Return (x, y) of the center of cell containing provided text 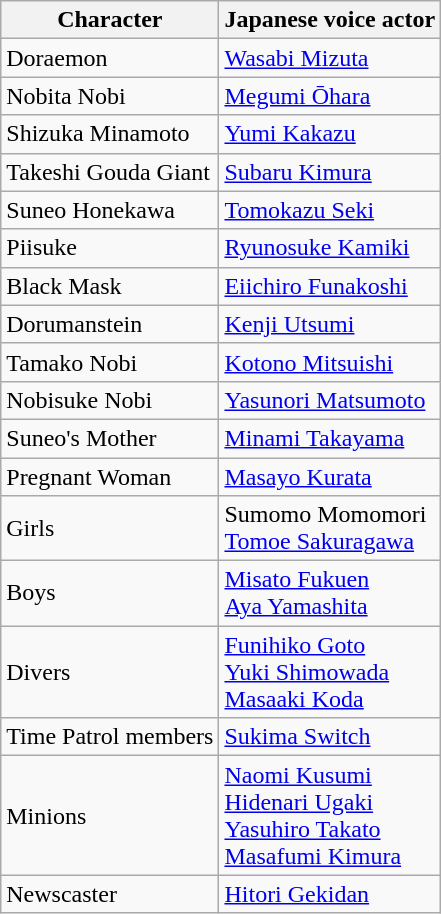
Eiichiro Funakoshi (330, 286)
Naomi KusumiHidenari UgakiYasuhiro TakatoMasafumi Kimura (330, 816)
Nobisuke Nobi (110, 400)
Newscaster (110, 894)
Character (110, 20)
Takeshi Gouda Giant (110, 172)
Doraemon (110, 58)
Suneo Honekawa (110, 210)
Kenji Utsumi (330, 324)
Yasunori Matsumoto (330, 400)
Wasabi Mizuta (330, 58)
Yumi Kakazu (330, 134)
Megumi Ōhara (330, 96)
Subaru Kimura (330, 172)
Misato FukuenAya Yamashita (330, 594)
Tamako Nobi (110, 362)
Funihiko GotoYuki ShimowadaMasaaki Koda (330, 672)
Time Patrol members (110, 737)
Minions (110, 816)
Sukima Switch (330, 737)
Dorumanstein (110, 324)
Ryunosuke Kamiki (330, 248)
Japanese voice actor (330, 20)
Minami Takayama (330, 438)
Kotono Mitsuishi (330, 362)
Boys (110, 594)
Suneo's Mother (110, 438)
Sumomo MomomoriTomoe Sakuragawa (330, 528)
Tomokazu Seki (330, 210)
Masayo Kurata (330, 477)
Nobita Nobi (110, 96)
Piisuke (110, 248)
Hitori Gekidan (330, 894)
Shizuka Minamoto (110, 134)
Black Mask (110, 286)
Divers (110, 672)
Girls (110, 528)
Pregnant Woman (110, 477)
